Provide the (X, Y) coordinate of the cell's center where the given text is located.  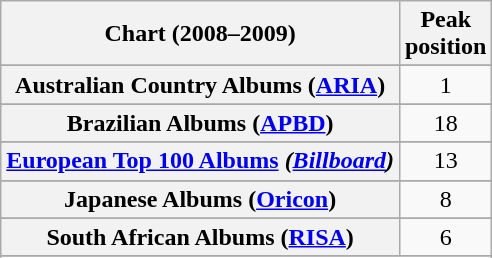
Australian Country Albums (ARIA) (200, 85)
8 (445, 199)
13 (445, 161)
Brazilian Albums (APBD) (200, 123)
European Top 100 Albums (Billboard) (200, 161)
6 (445, 237)
Chart (2008–2009) (200, 34)
1 (445, 85)
Japanese Albums (Oricon) (200, 199)
Peakposition (445, 34)
18 (445, 123)
South African Albums (RISA) (200, 237)
